Locate the cell with the specified text and output its [x, y] center coordinate. 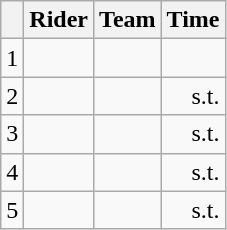
1 [12, 58]
5 [12, 210]
4 [12, 172]
3 [12, 134]
Rider [59, 20]
2 [12, 96]
Time [193, 20]
Team [128, 20]
